Return the (x, y) coordinate for the center point of the cell that contains the specified text.  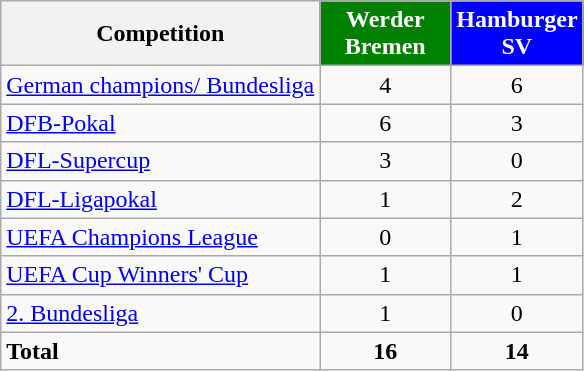
German champions/ Bundesliga (160, 85)
4 (386, 85)
DFL-Ligapokal (160, 199)
Werder Bremen (386, 34)
Total (160, 351)
Competition (160, 34)
UEFA Champions League (160, 237)
16 (386, 351)
UEFA Cup Winners' Cup (160, 275)
DFL-Supercup (160, 161)
2 (517, 199)
DFB-Pokal (160, 123)
Hamburger SV (517, 34)
14 (517, 351)
2. Bundesliga (160, 313)
